Scan for the cell matching the given text and deliver its (X, Y) coordinate at center. 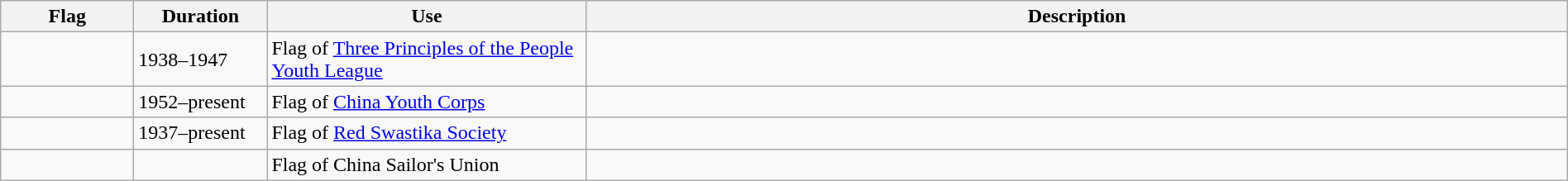
1938–1947 (200, 60)
1937–present (200, 133)
Flag of Three Principles of the People Youth League (427, 60)
Flag of China Sailor's Union (427, 164)
Use (427, 17)
Description (1077, 17)
Duration (200, 17)
Flag of Red Swastika Society (427, 133)
1952–present (200, 102)
Flag of China Youth Corps (427, 102)
Flag (68, 17)
